From the cell containing the given text, extract its center point as (x, y) coordinate. 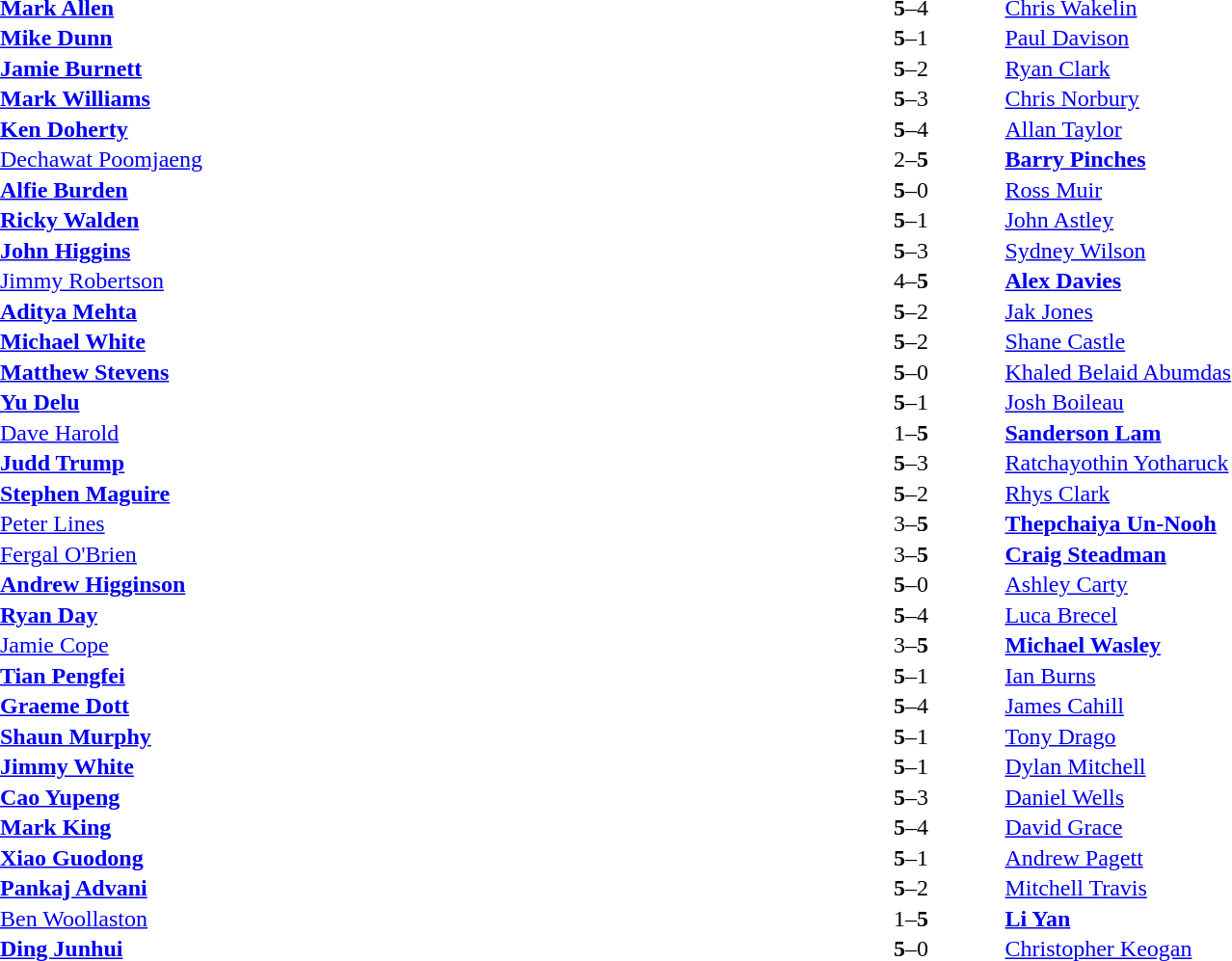
4–5 (910, 280)
2–5 (910, 159)
